Locate the cell with the specified text and output its (x, y) center coordinate. 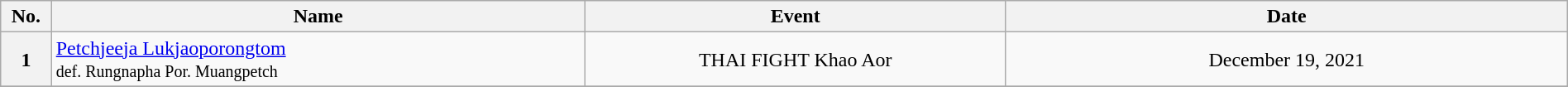
Name (318, 17)
No. (26, 17)
Date (1287, 17)
December 19, 2021 (1287, 60)
Event (796, 17)
Petchjeeja Lukjaoporongtom def. Rungnapha Por. Muangpetch (318, 60)
1 (26, 60)
THAI FIGHT Khao Aor (796, 60)
